From the cell containing the given text, extract its center point as (x, y) coordinate. 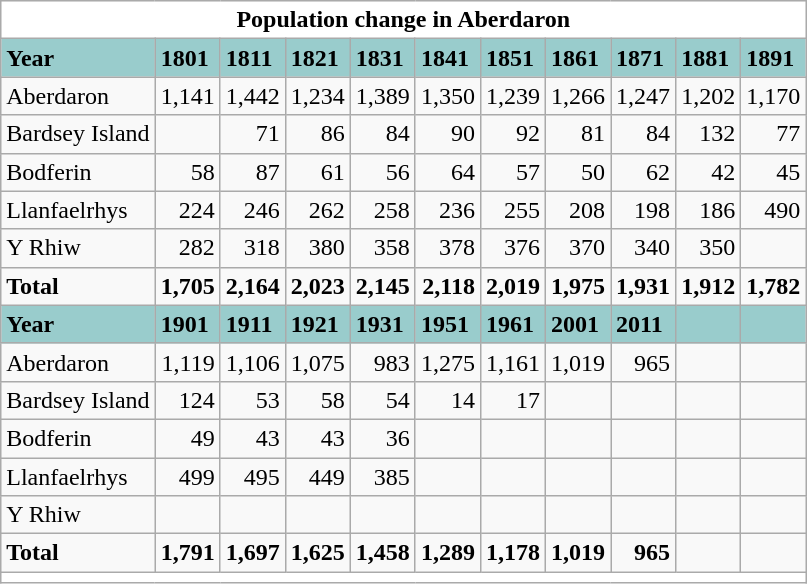
186 (708, 210)
61 (318, 172)
1,106 (252, 362)
490 (774, 210)
1,161 (512, 362)
1,975 (578, 286)
1901 (188, 324)
1,705 (188, 286)
1,389 (382, 96)
1841 (448, 58)
1,782 (774, 286)
1,442 (252, 96)
1891 (774, 58)
1,239 (512, 96)
1921 (318, 324)
53 (252, 400)
45 (774, 172)
350 (708, 248)
1,075 (318, 362)
90 (448, 134)
1911 (252, 324)
1851 (512, 58)
1,912 (708, 286)
1,275 (448, 362)
198 (644, 210)
358 (382, 248)
1,458 (382, 553)
378 (448, 248)
340 (644, 248)
983 (382, 362)
499 (188, 477)
71 (252, 134)
262 (318, 210)
1,202 (708, 96)
1,247 (644, 96)
2,145 (382, 286)
1,119 (188, 362)
86 (318, 134)
2,164 (252, 286)
495 (252, 477)
14 (448, 400)
1821 (318, 58)
2011 (644, 324)
87 (252, 172)
57 (512, 172)
1881 (708, 58)
17 (512, 400)
246 (252, 210)
1,289 (448, 553)
1,234 (318, 96)
56 (382, 172)
208 (578, 210)
1,178 (512, 553)
Population change in Aberdaron (404, 20)
224 (188, 210)
282 (188, 248)
1831 (382, 58)
1,791 (188, 553)
54 (382, 400)
1,350 (448, 96)
449 (318, 477)
376 (512, 248)
124 (188, 400)
64 (448, 172)
1861 (578, 58)
370 (578, 248)
1,141 (188, 96)
1811 (252, 58)
1961 (512, 324)
2,023 (318, 286)
62 (644, 172)
1871 (644, 58)
255 (512, 210)
258 (382, 210)
77 (774, 134)
1,931 (644, 286)
1,625 (318, 553)
42 (708, 172)
132 (708, 134)
1931 (382, 324)
2001 (578, 324)
236 (448, 210)
380 (318, 248)
1,170 (774, 96)
49 (188, 438)
92 (512, 134)
1801 (188, 58)
50 (578, 172)
318 (252, 248)
81 (578, 134)
1,697 (252, 553)
36 (382, 438)
2,019 (512, 286)
2,118 (448, 286)
1951 (448, 324)
1,266 (578, 96)
385 (382, 477)
